Pinpoint the cell where the given text exists, returning its (x, y) midpoint coordinate. 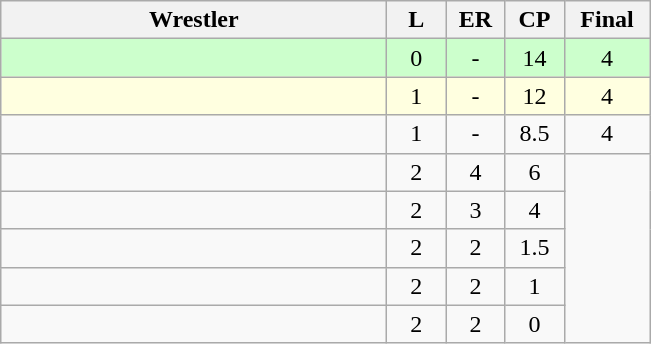
14 (534, 58)
Final (607, 20)
CP (534, 20)
12 (534, 96)
ER (476, 20)
Wrestler (194, 20)
8.5 (534, 134)
L (416, 20)
1.5 (534, 248)
3 (476, 210)
6 (534, 172)
